Output the (X, Y) coordinate of the center of the cell containing the given text.  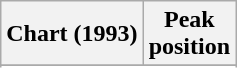
Peakposition (189, 34)
Chart (1993) (72, 34)
